Output the (x, y) coordinate of the center of the cell containing the given text.  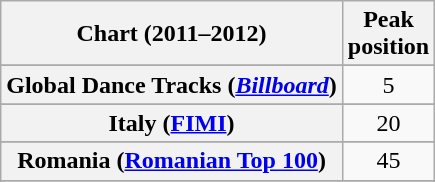
5 (388, 85)
20 (388, 123)
Global Dance Tracks (Billboard) (172, 85)
Romania (Romanian Top 100) (172, 161)
Italy (FIMI) (172, 123)
45 (388, 161)
Peakposition (388, 34)
Chart (2011–2012) (172, 34)
